Locate the cell with the specified text and output its (X, Y) center coordinate. 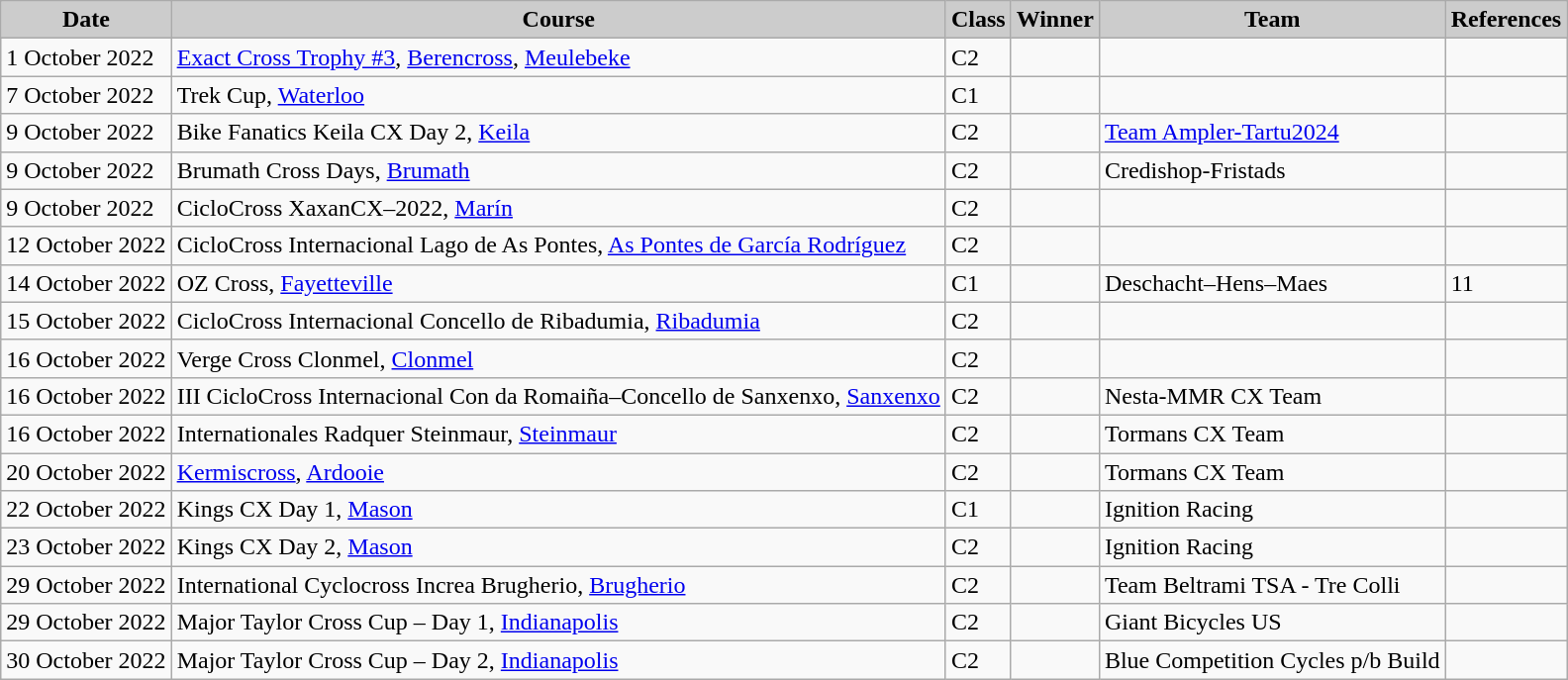
References (1507, 20)
22 October 2022 (86, 510)
Winner (1055, 20)
III CicloCross Internacional Con da Romaiña–Concello de Sanxenxo, Sanxenxo (558, 396)
Kings CX Day 1, Mason (558, 510)
Nesta-MMR CX Team (1272, 396)
Major Taylor Cross Cup – Day 2, Indianapolis (558, 660)
Giant Bicycles US (1272, 623)
23 October 2022 (86, 547)
Brumath Cross Days, Brumath (558, 170)
Bike Fanatics Keila CX Day 2, Keila (558, 133)
Exact Cross Trophy #3, Berencross, Meulebeke (558, 57)
International Cyclocross Increa Brugherio, Brugherio (558, 585)
Deschacht–Hens–Maes (1272, 283)
Internationales Radquer Steinmaur, Steinmaur (558, 434)
Verge Cross Clonmel, Clonmel (558, 358)
Blue Competition Cycles p/b Build (1272, 660)
CicloCross XaxanCX–2022, Marín (558, 208)
7 October 2022 (86, 95)
30 October 2022 (86, 660)
Team Beltrami TSA - Tre Colli (1272, 585)
Kermiscross, Ardooie (558, 472)
Team Ampler-Tartu2024 (1272, 133)
Date (86, 20)
OZ Cross, Fayetteville (558, 283)
14 October 2022 (86, 283)
15 October 2022 (86, 321)
11 (1507, 283)
Trek Cup, Waterloo (558, 95)
CicloCross Internacional Concello de Ribadumia, Ribadumia (558, 321)
Credishop-Fristads (1272, 170)
20 October 2022 (86, 472)
Team (1272, 20)
Class (978, 20)
Course (558, 20)
12 October 2022 (86, 245)
Kings CX Day 2, Mason (558, 547)
CicloCross Internacional Lago de As Pontes, As Pontes de García Rodríguez (558, 245)
1 October 2022 (86, 57)
Major Taylor Cross Cup – Day 1, Indianapolis (558, 623)
